Find where the given text appears and provide that cell's center as (x, y) coordinate. 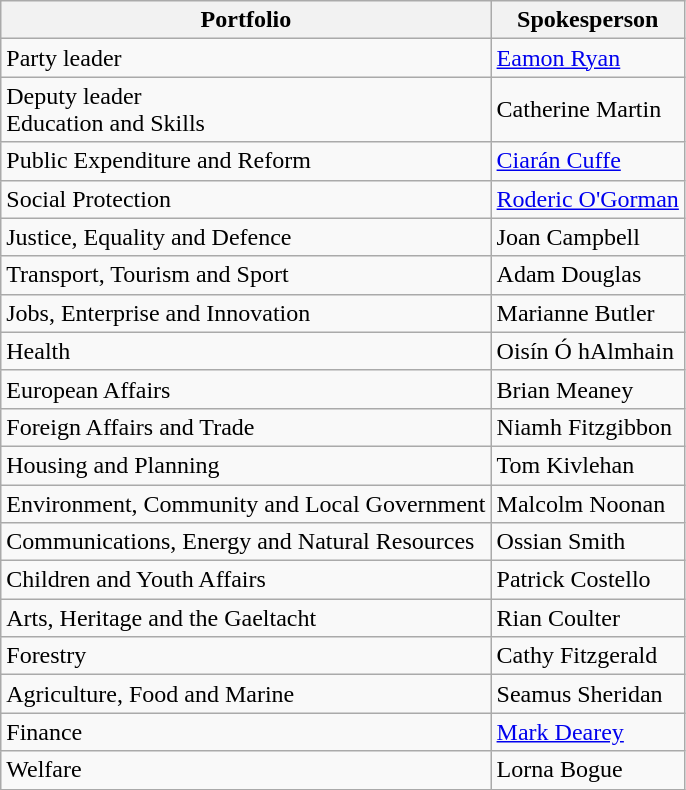
Eamon Ryan (588, 58)
Niamh Fitzgibbon (588, 427)
Housing and Planning (246, 465)
Justice, Equality and Defence (246, 237)
Tom Kivlehan (588, 465)
Portfolio (246, 20)
Joan Campbell (588, 237)
Public Expenditure and Reform (246, 161)
Lorna Bogue (588, 770)
Arts, Heritage and the Gaeltacht (246, 618)
Foreign Affairs and Trade (246, 427)
Transport, Tourism and Sport (246, 275)
Environment, Community and Local Government (246, 503)
Agriculture, Food and Marine (246, 694)
Cathy Fitzgerald (588, 656)
Ciarán Cuffe (588, 161)
Seamus Sheridan (588, 694)
Adam Douglas (588, 275)
Rian Coulter (588, 618)
Catherine Martin (588, 110)
Spokesperson (588, 20)
Children and Youth Affairs (246, 580)
Jobs, Enterprise and Innovation (246, 313)
Marianne Butler (588, 313)
Deputy leaderEducation and Skills (246, 110)
Welfare (246, 770)
Social Protection (246, 199)
Roderic O'Gorman (588, 199)
Mark Dearey (588, 732)
Finance (246, 732)
Ossian Smith (588, 542)
Party leader (246, 58)
Communications, Energy and Natural Resources (246, 542)
Forestry (246, 656)
Brian Meaney (588, 389)
Oisín Ó hAlmhain (588, 351)
Malcolm Noonan (588, 503)
Patrick Costello (588, 580)
European Affairs (246, 389)
Health (246, 351)
